Capture the cell that displays the provided text and extract its [X, Y] central coordinate. 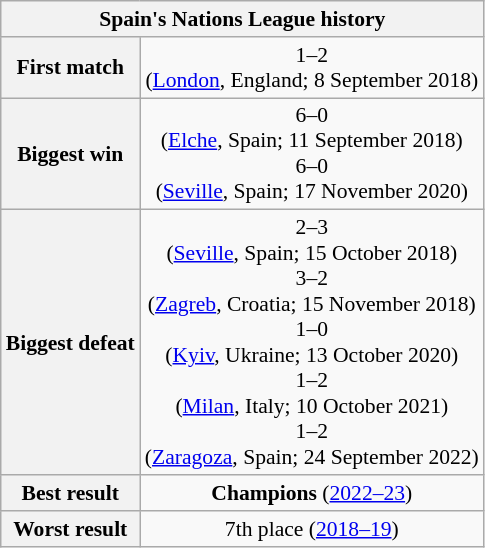
Champions (2022–23) [312, 493]
Spain's Nations League history [242, 19]
Biggest defeat [70, 342]
Biggest win [70, 154]
6–0 (Elche, Spain; 11 September 2018) 6–0 (Seville, Spain; 17 November 2020) [312, 154]
First match [70, 68]
1–2 (London, England; 8 September 2018) [312, 68]
7th place (2018–19) [312, 529]
Worst result [70, 529]
Best result [70, 493]
